For the text-containing cell, return its midpoint in (x, y) coordinate format. 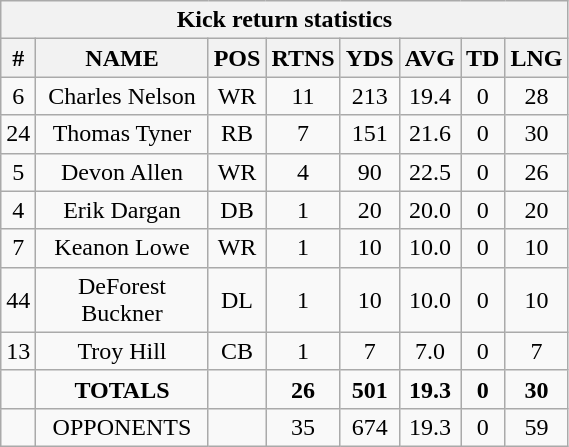
20.0 (430, 210)
DL (237, 300)
TD (483, 58)
OPPONENTS (122, 427)
AVG (430, 58)
POS (237, 58)
7.0 (430, 351)
24 (18, 134)
Charles Nelson (122, 96)
501 (370, 389)
Erik Dargan (122, 210)
21.6 (430, 134)
13 (18, 351)
28 (536, 96)
NAME (122, 58)
5 (18, 172)
LNG (536, 58)
90 (370, 172)
DeForest Buckner (122, 300)
Kick return statistics (284, 20)
RB (237, 134)
Keanon Lowe (122, 248)
Troy Hill (122, 351)
YDS (370, 58)
213 (370, 96)
22.5 (430, 172)
DB (237, 210)
19.4 (430, 96)
Thomas Tyner (122, 134)
6 (18, 96)
11 (303, 96)
35 (303, 427)
59 (536, 427)
# (18, 58)
RTNS (303, 58)
151 (370, 134)
44 (18, 300)
TOTALS (122, 389)
CB (237, 351)
674 (370, 427)
Devon Allen (122, 172)
